Detect which cell encompasses the target text, then output its [X, Y] center coordinate. 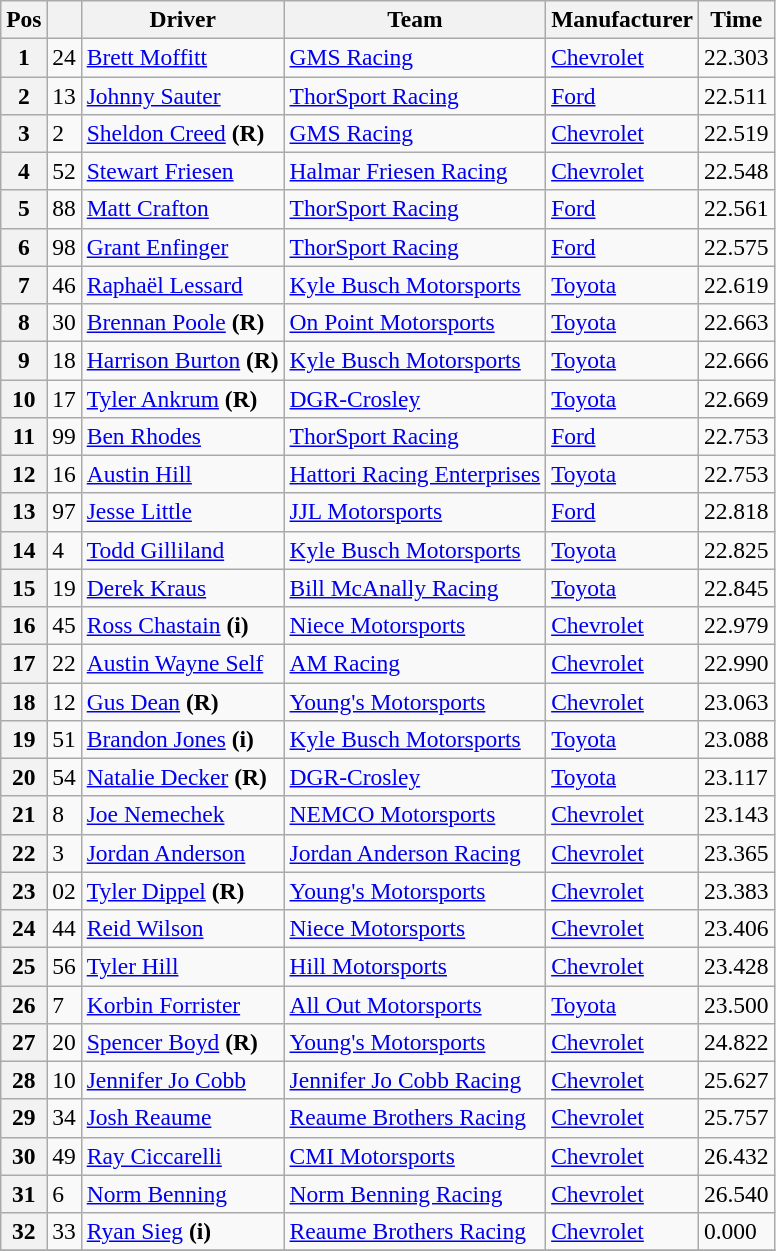
22.818 [736, 512]
Brennan Poole (R) [182, 322]
Austin Wayne Self [182, 663]
JJL Motorsports [415, 512]
Ray Ciccarelli [182, 1156]
Stewart Friesen [182, 171]
Harrison Burton (R) [182, 360]
44 [64, 928]
23.428 [736, 966]
25 [24, 966]
34 [64, 1118]
Matt Crafton [182, 209]
Spencer Boyd (R) [182, 1042]
22.990 [736, 663]
23.500 [736, 1004]
9 [24, 360]
Norm Benning Racing [415, 1194]
22.303 [736, 57]
Manufacturer [622, 19]
49 [64, 1156]
11 [24, 436]
On Point Motorsports [415, 322]
Norm Benning [182, 1194]
29 [24, 1118]
22.519 [736, 133]
Ben Rhodes [182, 436]
Brandon Jones (i) [182, 739]
Johnny Sauter [182, 95]
99 [64, 436]
Sheldon Creed (R) [182, 133]
14 [24, 550]
Derek Kraus [182, 588]
Josh Reaume [182, 1118]
Austin Hill [182, 474]
Raphaël Lessard [182, 285]
Driver [182, 19]
28 [24, 1080]
Tyler Ankrum (R) [182, 398]
45 [64, 625]
Jesse Little [182, 512]
26.432 [736, 1156]
Reid Wilson [182, 928]
22.979 [736, 625]
0.000 [736, 1231]
Hattori Racing Enterprises [415, 474]
02 [64, 891]
All Out Motorsports [415, 1004]
Jordan Anderson [182, 853]
25.627 [736, 1080]
22.575 [736, 247]
21 [24, 815]
Halmar Friesen Racing [415, 171]
Gus Dean (R) [182, 701]
Tyler Hill [182, 966]
NEMCO Motorsports [415, 815]
23.383 [736, 891]
1 [24, 57]
Joe Nemechek [182, 815]
32 [24, 1231]
22.663 [736, 322]
22.511 [736, 95]
Korbin Forrister [182, 1004]
Jennifer Jo Cobb [182, 1080]
Ross Chastain (i) [182, 625]
51 [64, 739]
Jordan Anderson Racing [415, 853]
22.669 [736, 398]
AM Racing [415, 663]
Bill McAnally Racing [415, 588]
Grant Enfinger [182, 247]
Time [736, 19]
97 [64, 512]
98 [64, 247]
22.666 [736, 360]
23 [24, 891]
Brett Moffitt [182, 57]
54 [64, 777]
Natalie Decker (R) [182, 777]
23.143 [736, 815]
26.540 [736, 1194]
52 [64, 171]
Tyler Dippel (R) [182, 891]
88 [64, 209]
56 [64, 966]
Ryan Sieg (i) [182, 1231]
23.088 [736, 739]
Jennifer Jo Cobb Racing [415, 1080]
24.822 [736, 1042]
23.117 [736, 777]
22.548 [736, 171]
15 [24, 588]
Todd Gilliland [182, 550]
22.619 [736, 285]
26 [24, 1004]
CMI Motorsports [415, 1156]
Team [415, 19]
31 [24, 1194]
27 [24, 1042]
5 [24, 209]
22.845 [736, 588]
23.406 [736, 928]
22.561 [736, 209]
33 [64, 1231]
Hill Motorsports [415, 966]
46 [64, 285]
25.757 [736, 1118]
23.063 [736, 701]
Pos [24, 19]
23.365 [736, 853]
22.825 [736, 550]
